Detect which cell encompasses the target text, then output its (x, y) center coordinate. 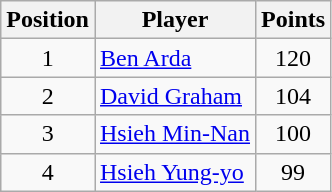
4 (48, 172)
Player (174, 20)
99 (294, 172)
100 (294, 134)
Ben Arda (174, 58)
Hsieh Min-Nan (174, 134)
David Graham (174, 96)
2 (48, 96)
1 (48, 58)
Points (294, 20)
104 (294, 96)
Position (48, 20)
Hsieh Yung-yo (174, 172)
120 (294, 58)
3 (48, 134)
